Scan for the cell matching the given text and deliver its [x, y] coordinate at center. 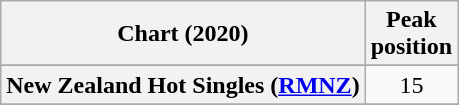
15 [411, 85]
New Zealand Hot Singles (RMNZ) [183, 85]
Peakposition [411, 34]
Chart (2020) [183, 34]
